Return (X, Y) of the center of cell containing provided text 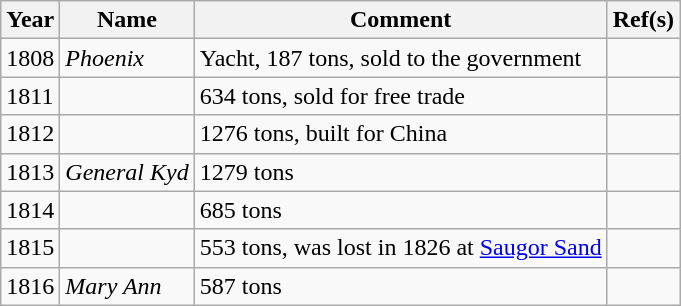
General Kyd (127, 172)
1811 (30, 96)
1813 (30, 172)
685 tons (400, 210)
Phoenix (127, 58)
Name (127, 20)
Ref(s) (643, 20)
1812 (30, 134)
634 tons, sold for free trade (400, 96)
Year (30, 20)
1816 (30, 286)
Mary Ann (127, 286)
Yacht, 187 tons, sold to the government (400, 58)
587 tons (400, 286)
1808 (30, 58)
553 tons, was lost in 1826 at Saugor Sand (400, 248)
1279 tons (400, 172)
1815 (30, 248)
Comment (400, 20)
1276 tons, built for China (400, 134)
1814 (30, 210)
